Scan for the cell matching the given text and deliver its (X, Y) coordinate at center. 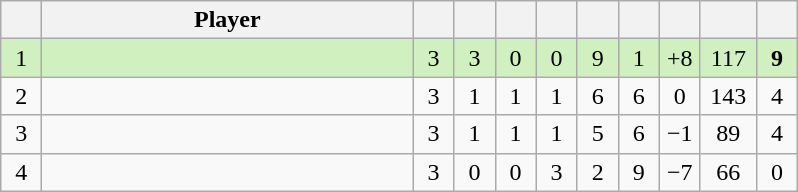
Player (228, 20)
5 (598, 134)
66 (728, 172)
−1 (680, 134)
+8 (680, 58)
117 (728, 58)
143 (728, 96)
−7 (680, 172)
89 (728, 134)
